Capture the cell that displays the provided text and extract its (x, y) central coordinate. 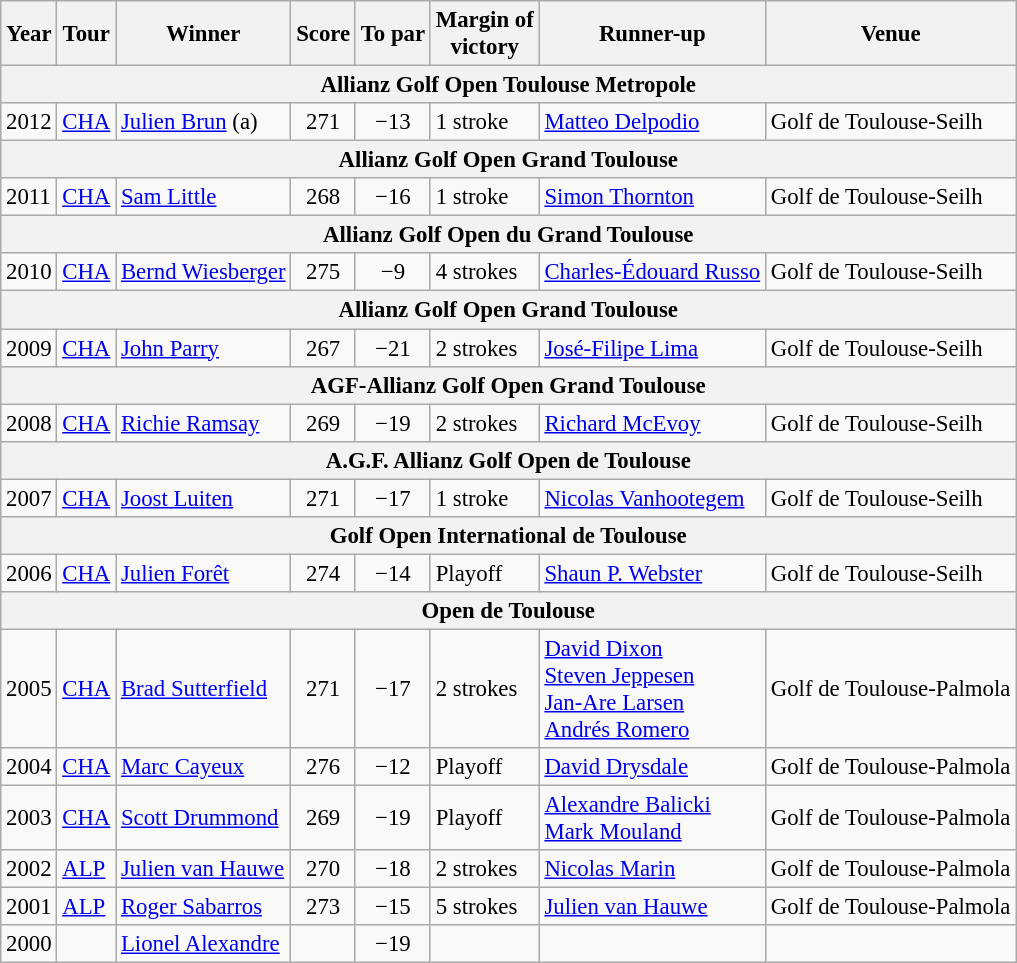
Shaun P. Webster (652, 573)
4 strokes (484, 273)
−16 (392, 197)
−21 (392, 348)
Venue (890, 34)
268 (324, 197)
Roger Sabarros (204, 907)
David Dixon Steven Jeppesen Jan-Are Larsen Andrés Romero (652, 688)
To par (392, 34)
Golf Open International de Toulouse (508, 536)
−12 (392, 767)
2008 (29, 423)
273 (324, 907)
2002 (29, 869)
2001 (29, 907)
267 (324, 348)
A.G.F. Allianz Golf Open de Toulouse (508, 460)
Allianz Golf Open du Grand Toulouse (508, 235)
−9 (392, 273)
2003 (29, 818)
José-Filipe Lima (652, 348)
Bernd Wiesberger (204, 273)
2009 (29, 348)
David Drysdale (652, 767)
Tour (86, 34)
−13 (392, 122)
Julien Brun (a) (204, 122)
276 (324, 767)
Year (29, 34)
270 (324, 869)
Marc Cayeux (204, 767)
AGF-Allianz Golf Open Grand Toulouse (508, 385)
Alexandre Balicki Mark Mouland (652, 818)
Nicolas Marin (652, 869)
2005 (29, 688)
5 strokes (484, 907)
2011 (29, 197)
Open de Toulouse (508, 611)
Scott Drummond (204, 818)
Charles-Édouard Russo (652, 273)
Winner (204, 34)
274 (324, 573)
Score (324, 34)
Simon Thornton (652, 197)
2004 (29, 767)
Joost Luiten (204, 498)
Sam Little (204, 197)
2012 (29, 122)
−14 (392, 573)
2006 (29, 573)
Julien Forêt (204, 573)
2000 (29, 944)
Lionel Alexandre (204, 944)
John Parry (204, 348)
275 (324, 273)
−15 (392, 907)
Richard McEvoy (652, 423)
−18 (392, 869)
Richie Ramsay (204, 423)
Allianz Golf Open Toulouse Metropole (508, 85)
Nicolas Vanhootegem (652, 498)
Matteo Delpodio (652, 122)
Margin ofvictory (484, 34)
2007 (29, 498)
Runner-up (652, 34)
2010 (29, 273)
Brad Sutterfield (204, 688)
